Provide the (x, y) coordinate of the cell's center where the given text is located.  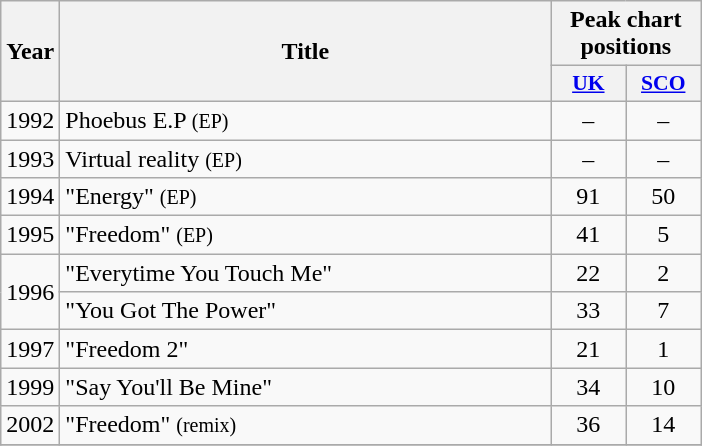
"Freedom" (remix) (306, 425)
91 (588, 197)
"Energy" (EP) (306, 197)
"You Got The Power" (306, 311)
7 (664, 311)
Virtual reality (EP) (306, 159)
21 (588, 349)
SCO (664, 84)
"Everytime You Touch Me" (306, 273)
"Freedom 2" (306, 349)
50 (664, 197)
22 (588, 273)
1996 (30, 292)
1997 (30, 349)
14 (664, 425)
"Say You'll Be Mine" (306, 387)
2002 (30, 425)
1999 (30, 387)
1993 (30, 159)
1992 (30, 120)
UK (588, 84)
33 (588, 311)
41 (588, 235)
5 (664, 235)
Year (30, 52)
1994 (30, 197)
36 (588, 425)
2 (664, 273)
Title (306, 52)
Phoebus E.P (EP) (306, 120)
1 (664, 349)
Peak chart positions (626, 34)
10 (664, 387)
"Freedom" (EP) (306, 235)
34 (588, 387)
1995 (30, 235)
